Provide the (X, Y) coordinate of the cell's center where the given text is located.  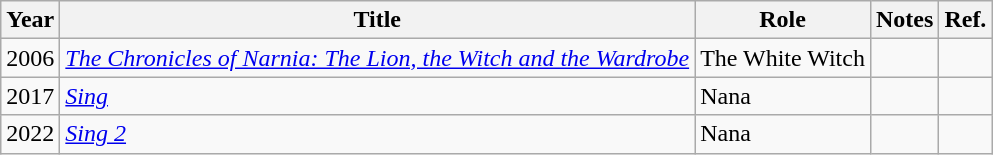
Ref. (966, 20)
Sing (378, 96)
Notes (904, 20)
Title (378, 20)
Role (783, 20)
Year (30, 20)
The Chronicles of Narnia: The Lion, the Witch and the Wardrobe (378, 58)
2017 (30, 96)
2006 (30, 58)
2022 (30, 134)
The White Witch (783, 58)
Sing 2 (378, 134)
